Search for the cell housing the specified text and yield its (x, y) center coordinate. 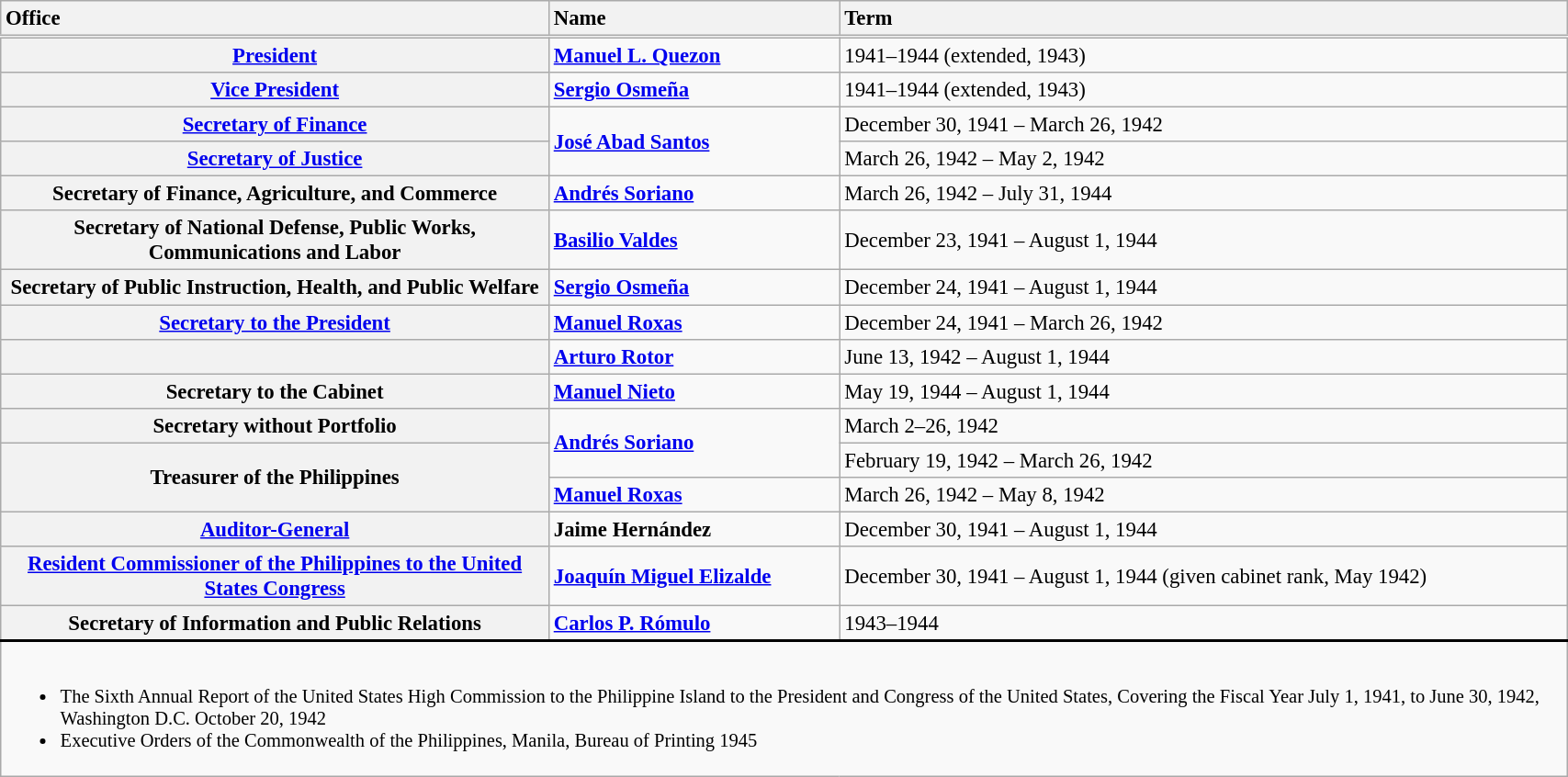
Office (276, 18)
Secretary of Finance (276, 125)
Carlos P. Rómulo (694, 623)
Secretary without Portfolio (276, 425)
Vice President (276, 90)
Name (694, 18)
Resident Commissioner of the Philippines to the United States Congress (276, 577)
May 19, 1944 – August 1, 1944 (1203, 391)
President (276, 55)
December 30, 1941 – March 26, 1942 (1203, 125)
Manuel Nieto (694, 391)
1943–1944 (1203, 623)
December 23, 1941 – August 1, 1944 (1203, 241)
December 24, 1941 – March 26, 1942 (1203, 322)
December 30, 1941 – August 1, 1944 (given cabinet rank, May 1942) (1203, 577)
Joaquín Miguel Elizalde (694, 577)
March 26, 1942 – May 2, 1942 (1203, 159)
Secretary of Finance, Agriculture, and Commerce (276, 194)
Arturo Rotor (694, 356)
Secretary to the Cabinet (276, 391)
Secretary of Public Instruction, Health, and Public Welfare (276, 287)
Jaime Hernández (694, 529)
June 13, 1942 – August 1, 1944 (1203, 356)
Auditor-General (276, 529)
March 26, 1942 – July 31, 1944 (1203, 194)
December 24, 1941 – August 1, 1944 (1203, 287)
Basilio Valdes (694, 241)
Secretary of Information and Public Relations (276, 623)
February 19, 1942 – March 26, 1942 (1203, 460)
Manuel L. Quezon (694, 55)
Secretary to the President (276, 322)
Term (1203, 18)
Treasurer of the Philippines (276, 478)
Secretary of National Defense, Public Works, Communications and Labor (276, 241)
March 26, 1942 – May 8, 1942 (1203, 495)
March 2–26, 1942 (1203, 425)
December 30, 1941 – August 1, 1944 (1203, 529)
José Abad Santos (694, 141)
Secretary of Justice (276, 159)
